Find where the given text appears and provide that cell's center as [x, y] coordinate. 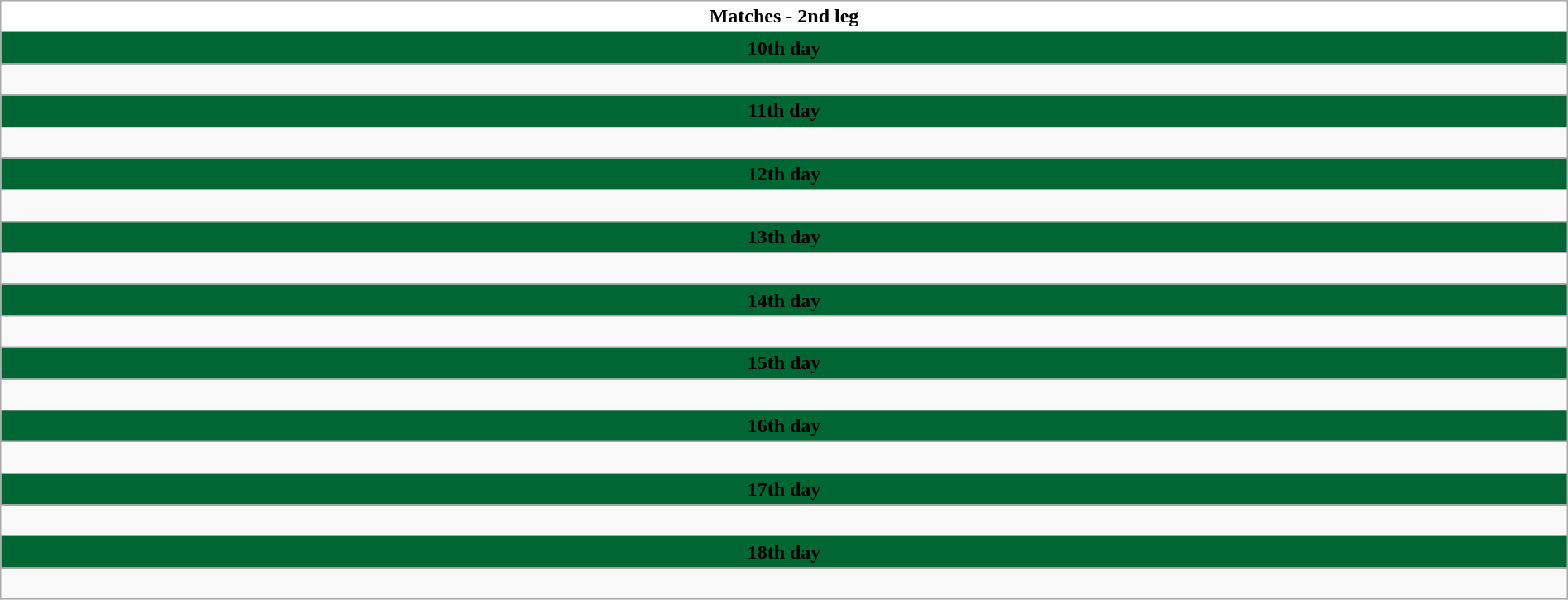
17th day [784, 489]
11th day [784, 111]
16th day [784, 426]
13th day [784, 237]
Matches - 2nd leg [784, 17]
10th day [784, 48]
15th day [784, 362]
12th day [784, 174]
14th day [784, 300]
18th day [784, 552]
